Find where the given text appears and provide that cell's center as [x, y] coordinate. 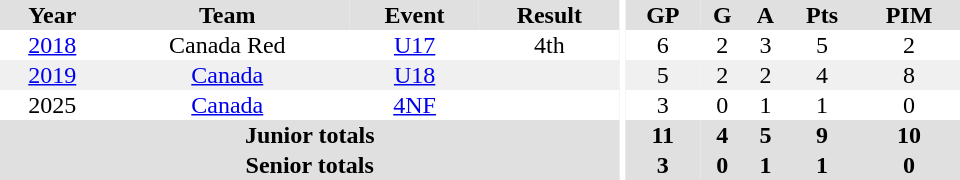
U18 [414, 75]
Canada Red [228, 45]
2025 [52, 105]
Event [414, 15]
A [766, 15]
11 [664, 135]
6 [664, 45]
2018 [52, 45]
G [722, 15]
9 [822, 135]
Junior totals [310, 135]
U17 [414, 45]
Year [52, 15]
Senior totals [310, 165]
8 [909, 75]
4NF [414, 105]
4th [549, 45]
PIM [909, 15]
2019 [52, 75]
Team [228, 15]
Result [549, 15]
GP [664, 15]
10 [909, 135]
Pts [822, 15]
